Search for the cell housing the specified text and yield its (x, y) center coordinate. 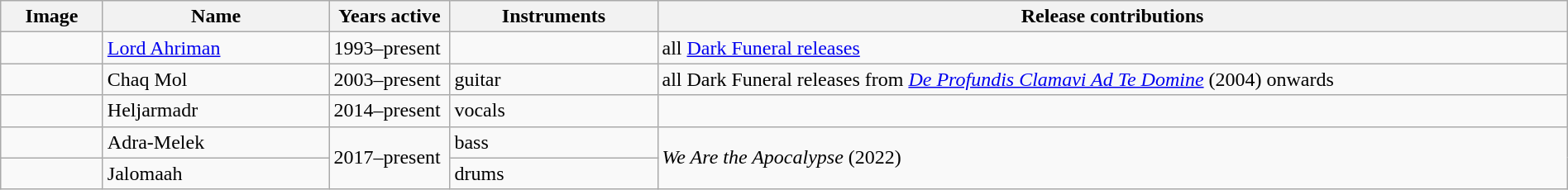
vocals (554, 111)
bass (554, 142)
2017–present (390, 158)
Heljarmadr (216, 111)
Name (216, 17)
all Dark Funeral releases (1112, 48)
2003–present (390, 79)
Instruments (554, 17)
guitar (554, 79)
2014–present (390, 111)
1993–present (390, 48)
all Dark Funeral releases from De Profundis Clamavi Ad Te Domine (2004) onwards (1112, 79)
Lord Ahriman (216, 48)
Release contributions (1112, 17)
drums (554, 173)
We Are the Apocalypse (2022) (1112, 158)
Image (52, 17)
Chaq Mol (216, 79)
Jalomaah (216, 173)
Years active (390, 17)
Adra-Melek (216, 142)
